Extract the (X, Y) coordinate from the center of the cell holding the provided text.  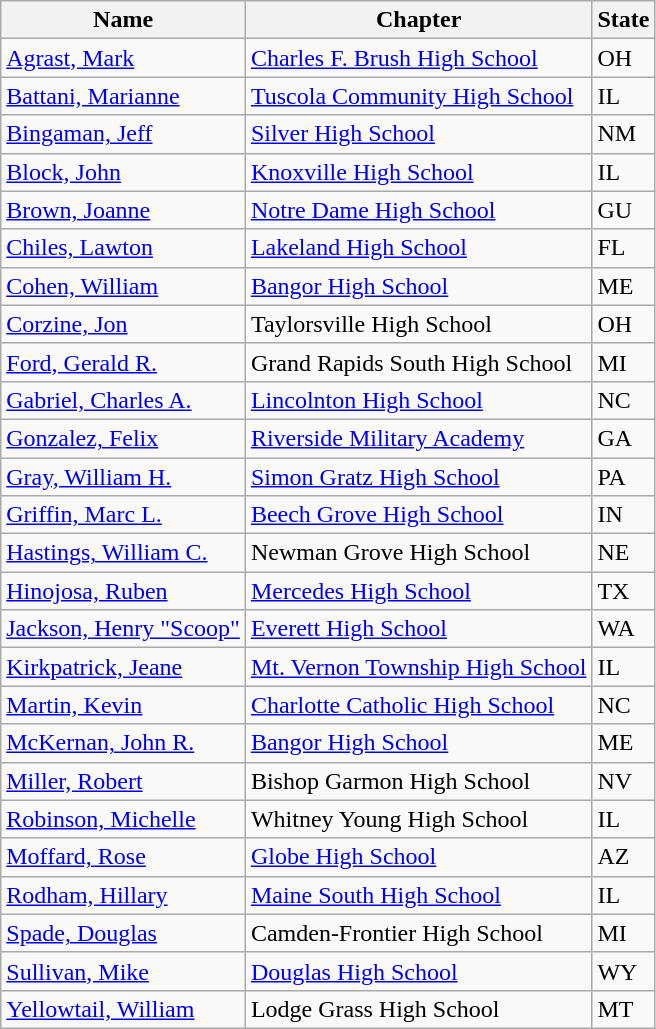
Block, John (124, 172)
Whitney Young High School (418, 819)
Martin, Kevin (124, 705)
McKernan, John R. (124, 743)
WA (624, 629)
Everett High School (418, 629)
Miller, Robert (124, 781)
Gabriel, Charles A. (124, 400)
GU (624, 210)
Globe High School (418, 857)
Lincolnton High School (418, 400)
Bishop Garmon High School (418, 781)
Mt. Vernon Township High School (418, 667)
Rodham, Hillary (124, 895)
Tuscola Community High School (418, 96)
Knoxville High School (418, 172)
NE (624, 553)
Kirkpatrick, Jeane (124, 667)
Beech Grove High School (418, 515)
Cohen, William (124, 286)
Hastings, William C. (124, 553)
PA (624, 477)
Lakeland High School (418, 248)
Chapter (418, 20)
Bingaman, Jeff (124, 134)
Douglas High School (418, 971)
Gonzalez, Felix (124, 438)
Yellowtail, William (124, 1009)
Gray, William H. (124, 477)
Robinson, Michelle (124, 819)
Ford, Gerald R. (124, 362)
Charles F. Brush High School (418, 58)
Agrast, Mark (124, 58)
Hinojosa, Ruben (124, 591)
MT (624, 1009)
TX (624, 591)
Chiles, Lawton (124, 248)
State (624, 20)
Moffard, Rose (124, 857)
Charlotte Catholic High School (418, 705)
NM (624, 134)
FL (624, 248)
Battani, Marianne (124, 96)
Simon Gratz High School (418, 477)
Newman Grove High School (418, 553)
Grand Rapids South High School (418, 362)
WY (624, 971)
IN (624, 515)
Brown, Joanne (124, 210)
Corzine, Jon (124, 324)
AZ (624, 857)
Notre Dame High School (418, 210)
Jackson, Henry "Scoop" (124, 629)
Mercedes High School (418, 591)
Camden-Frontier High School (418, 933)
GA (624, 438)
Name (124, 20)
NV (624, 781)
Riverside Military Academy (418, 438)
Griffin, Marc L. (124, 515)
Sullivan, Mike (124, 971)
Silver High School (418, 134)
Taylorsville High School (418, 324)
Lodge Grass High School (418, 1009)
Spade, Douglas (124, 933)
Maine South High School (418, 895)
